Find where the given text appears and provide that cell's center as (X, Y) coordinate. 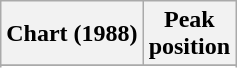
Chart (1988) (72, 34)
Peakposition (189, 34)
